Determine the (x, y) coordinate at the center of the cell enclosing the given text.  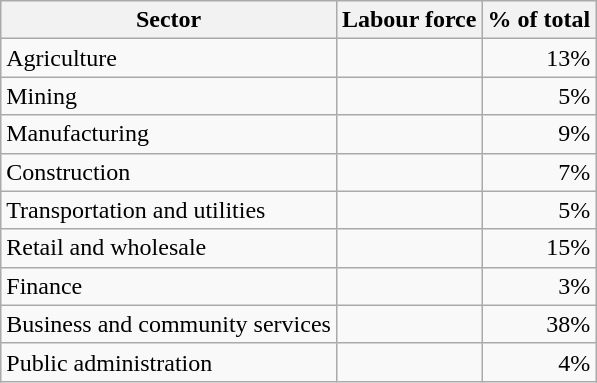
3% (539, 286)
Retail and wholesale (169, 248)
Sector (169, 20)
Mining (169, 96)
13% (539, 58)
Construction (169, 172)
7% (539, 172)
Finance (169, 286)
15% (539, 248)
Agriculture (169, 58)
Manufacturing (169, 134)
9% (539, 134)
Business and community services (169, 324)
Public administration (169, 362)
4% (539, 362)
Transportation and utilities (169, 210)
38% (539, 324)
% of total (539, 20)
Labour force (409, 20)
